Scan for the cell matching the given text and deliver its (x, y) coordinate at center. 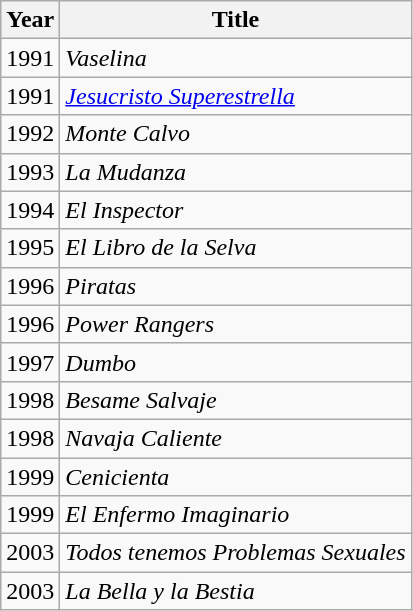
Vaselina (236, 58)
Jesucristo Superestrella (236, 96)
1993 (30, 172)
La Mudanza (236, 172)
Dumbo (236, 362)
Todos tenemos Problemas Sexuales (236, 553)
Year (30, 20)
Piratas (236, 286)
1995 (30, 248)
Navaja Caliente (236, 438)
Power Rangers (236, 324)
El Enfermo Imaginario (236, 515)
1997 (30, 362)
Monte Calvo (236, 134)
1994 (30, 210)
Cenicienta (236, 477)
Title (236, 20)
La Bella y la Bestia (236, 591)
1992 (30, 134)
Besame Salvaje (236, 400)
El Libro de la Selva (236, 248)
El Inspector (236, 210)
